Output the [x, y] coordinate of the center of the cell containing the given text.  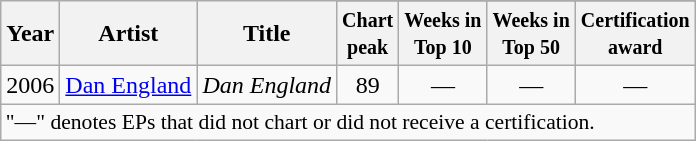
Artist [128, 34]
Weeks inTop 50 [531, 34]
89 [368, 85]
Title [267, 34]
Certificationaward [635, 34]
"—" denotes EPs that did not chart or did not receive a certification. [348, 122]
Year [30, 34]
2006 [30, 85]
Chartpeak [368, 34]
Weeks inTop 10 [443, 34]
